Return (X, Y) of the center of cell containing provided text 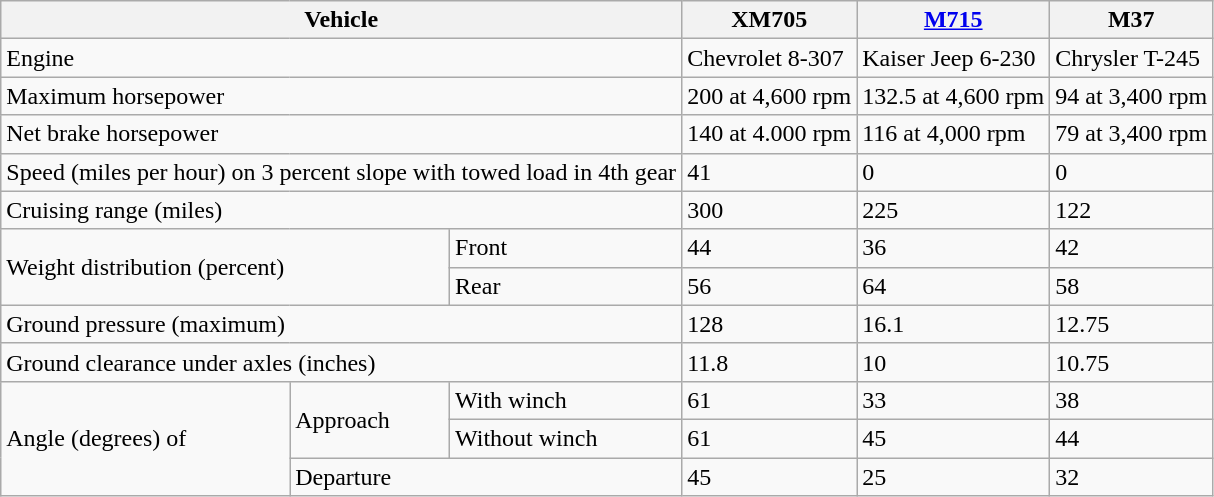
Chevrolet 8-307 (770, 58)
38 (1132, 400)
Angle (degrees) of (146, 438)
122 (1132, 210)
Cruising range (miles) (342, 210)
Ground pressure (maximum) (342, 324)
Kaiser Jeep 6-230 (954, 58)
Speed (miles per hour) on 3 percent slope with towed load in 4th gear (342, 172)
M715 (954, 20)
12.75 (1132, 324)
116 at 4,000 rpm (954, 134)
79 at 3,400 rpm (1132, 134)
Without winch (566, 438)
64 (954, 286)
25 (954, 477)
With winch (566, 400)
16.1 (954, 324)
11.8 (770, 362)
94 at 3,400 rpm (1132, 96)
33 (954, 400)
XM705 (770, 20)
Maximum horsepower (342, 96)
Departure (486, 477)
132.5 at 4,600 rpm (954, 96)
Weight distribution (percent) (226, 267)
Engine (342, 58)
58 (1132, 286)
Front (566, 248)
Ground clearance under axles (inches) (342, 362)
140 at 4.000 rpm (770, 134)
10.75 (1132, 362)
Rear (566, 286)
Chrysler T-245 (1132, 58)
300 (770, 210)
41 (770, 172)
Approach (370, 419)
225 (954, 210)
42 (1132, 248)
128 (770, 324)
10 (954, 362)
200 at 4,600 rpm (770, 96)
36 (954, 248)
Net brake horsepower (342, 134)
M37 (1132, 20)
56 (770, 286)
Vehicle (342, 20)
32 (1132, 477)
